From the cell containing the given text, extract its center point as [X, Y] coordinate. 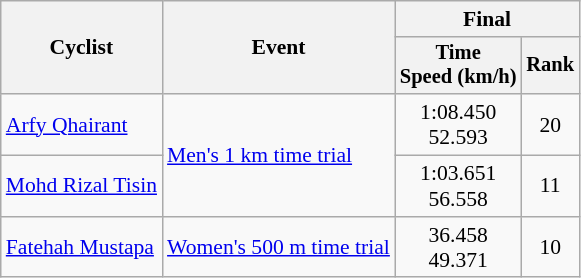
Final [487, 19]
10 [550, 248]
Mohd Rizal Tisin [82, 186]
TimeSpeed (km/h) [458, 66]
Men's 1 km time trial [278, 155]
Fatehah Mustapa [82, 248]
Cyclist [82, 48]
11 [550, 186]
Women's 500 m time trial [278, 248]
Event [278, 48]
1:03.65156.558 [458, 186]
1:08.45052.593 [458, 124]
20 [550, 124]
Rank [550, 66]
36.45849.371 [458, 248]
Arfy Qhairant [82, 124]
